Capture the cell that displays the provided text and extract its [x, y] central coordinate. 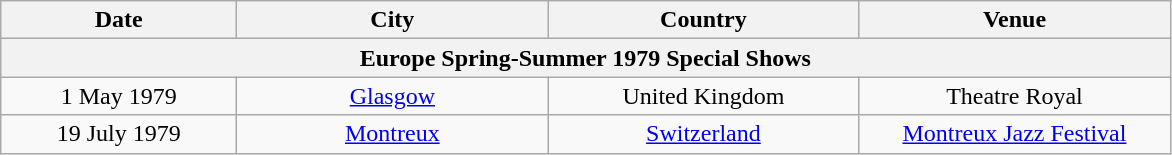
Country [704, 20]
Venue [1014, 20]
Date [119, 20]
19 July 1979 [119, 134]
Montreux Jazz Festival [1014, 134]
City [392, 20]
Switzerland [704, 134]
Glasgow [392, 96]
Montreux [392, 134]
1 May 1979 [119, 96]
United Kingdom [704, 96]
Europe Spring-Summer 1979 Special Shows [586, 58]
Theatre Royal [1014, 96]
